Output the (x, y) coordinate of the center of the cell containing the given text.  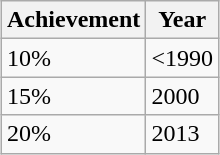
Achievement (74, 20)
2013 (182, 134)
10% (74, 58)
2000 (182, 96)
20% (74, 134)
<1990 (182, 58)
Year (182, 20)
15% (74, 96)
